Determine the (x, y) coordinate at the center of the cell enclosing the given text.  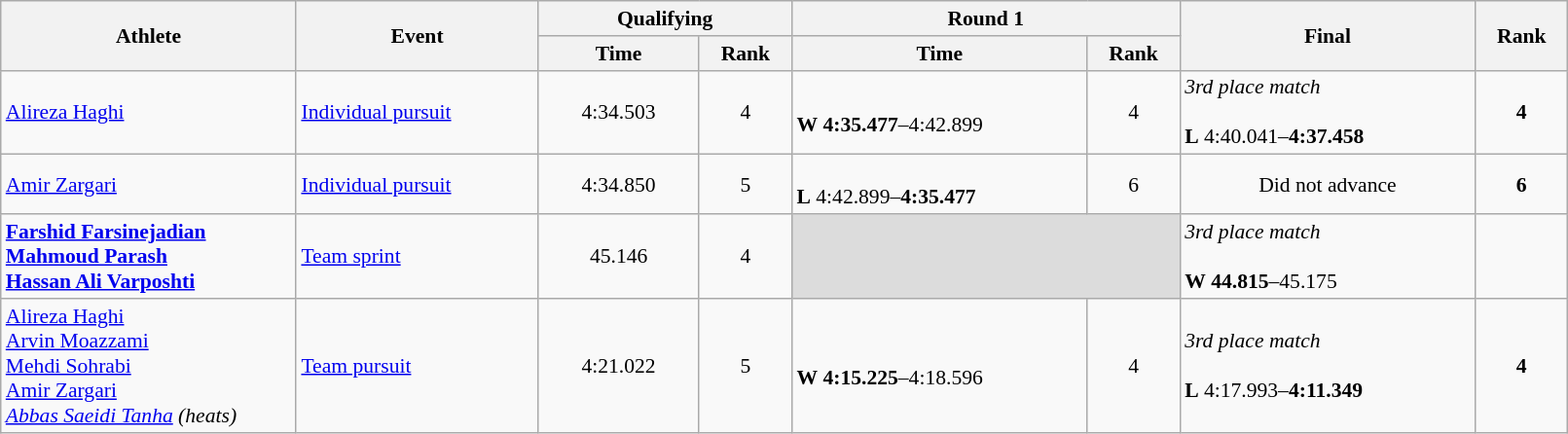
Alireza HaghiArvin MoazzamiMehdi SohrabiAmir ZargariAbbas Saeidi Tanha (heats) (149, 366)
W 4:15.225–4:18.596 (939, 366)
3rd place matchL 4:40.041–4:37.458 (1328, 113)
4:34.503 (619, 113)
Farshid FarsinejadianMahmoud ParashHassan Ali Varposhti (149, 257)
3rd place matchL 4:17.993–4:11.349 (1328, 366)
Amir Zargari (149, 185)
Team sprint (417, 257)
Team pursuit (417, 366)
Round 1 (985, 18)
Alireza Haghi (149, 113)
L 4:42.899–4:35.477 (939, 185)
4:34.850 (619, 185)
Did not advance (1328, 185)
4:21.022 (619, 366)
W 4:35.477–4:42.899 (939, 113)
Athlete (149, 35)
3rd place matchW 44.815–45.175 (1328, 257)
Qualifying (666, 18)
Event (417, 35)
Final (1328, 35)
45.146 (619, 257)
